Scan for the cell matching the given text and deliver its (x, y) coordinate at center. 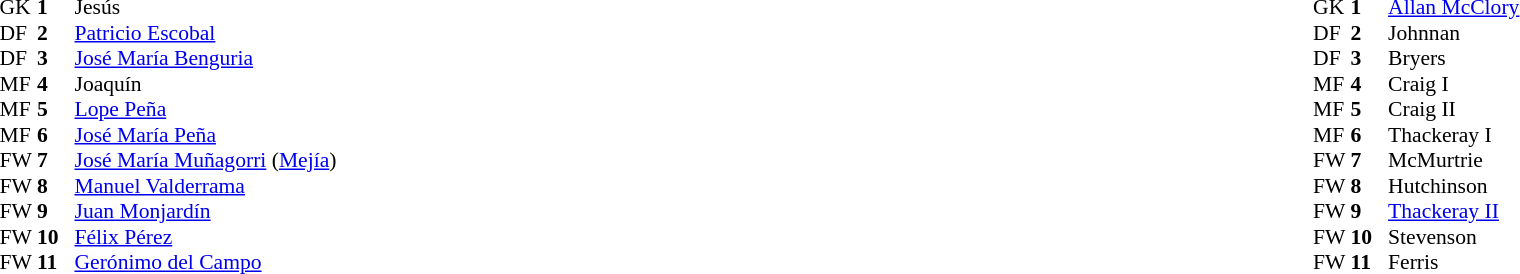
Hutchinson (1454, 186)
Bryers (1454, 59)
Stevenson (1454, 237)
Manuel Valderrama (205, 186)
Joaquín (205, 84)
Félix Pérez (205, 237)
Craig II (1454, 109)
McMurtrie (1454, 161)
Patricio Escobal (205, 33)
Thackeray II (1454, 211)
Craig I (1454, 84)
Johnnan (1454, 33)
Juan Monjardín (205, 211)
José María Benguria (205, 59)
José María Peña (205, 135)
Thackeray I (1454, 135)
Lope Peña (205, 109)
José María Muñagorri (Mejía) (205, 161)
